From the cell containing the given text, extract its center point as (X, Y) coordinate. 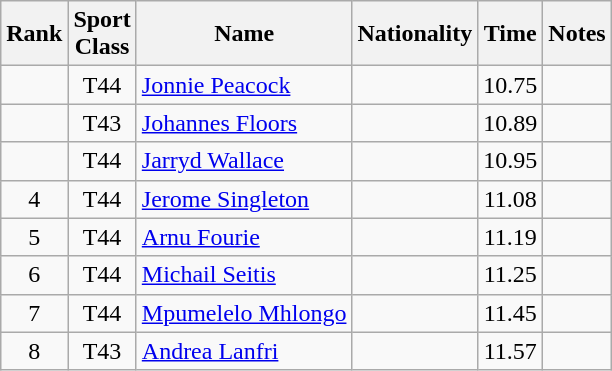
10.95 (510, 161)
Jarryd Wallace (244, 161)
Mpumelelo Mhlongo (244, 313)
11.57 (510, 351)
8 (34, 351)
Time (510, 34)
Michail Seitis (244, 275)
10.89 (510, 123)
5 (34, 237)
Name (244, 34)
Andrea Lanfri (244, 351)
Jerome Singleton (244, 199)
11.45 (510, 313)
Rank (34, 34)
Jonnie Peacock (244, 85)
11.08 (510, 199)
Nationality (415, 34)
4 (34, 199)
11.25 (510, 275)
Johannes Floors (244, 123)
Notes (577, 34)
SportClass (102, 34)
10.75 (510, 85)
7 (34, 313)
11.19 (510, 237)
6 (34, 275)
Arnu Fourie (244, 237)
